Provide the (x, y) coordinate of the cell's center where the given text is located.  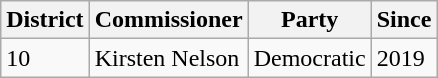
Commissioner (168, 20)
Since (404, 20)
Kirsten Nelson (168, 58)
Party (310, 20)
Democratic (310, 58)
District (45, 20)
2019 (404, 58)
10 (45, 58)
